Determine the (x, y) coordinate at the center of the cell enclosing the given text.  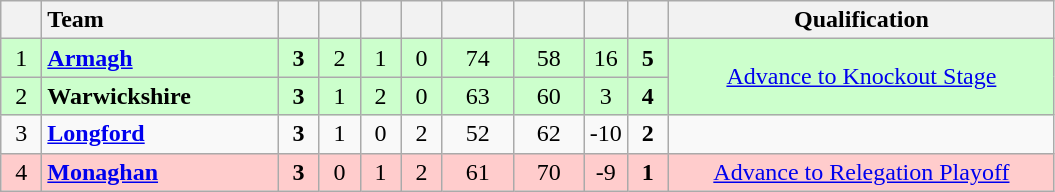
74 (478, 58)
Longford (160, 134)
Armagh (160, 58)
Qualification (861, 20)
5 (648, 58)
62 (548, 134)
Team (160, 20)
60 (548, 96)
58 (548, 58)
Advance to Relegation Playoff (861, 172)
61 (478, 172)
52 (478, 134)
16 (606, 58)
63 (478, 96)
70 (548, 172)
Advance to Knockout Stage (861, 77)
Warwickshire (160, 96)
Monaghan (160, 172)
-9 (606, 172)
-10 (606, 134)
